Capture the cell that displays the provided text and extract its (X, Y) central coordinate. 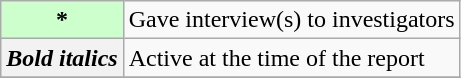
Gave interview(s) to investigators (292, 20)
Bold italics (62, 58)
Active at the time of the report (292, 58)
* (62, 20)
